Search for the cell housing the specified text and yield its [x, y] center coordinate. 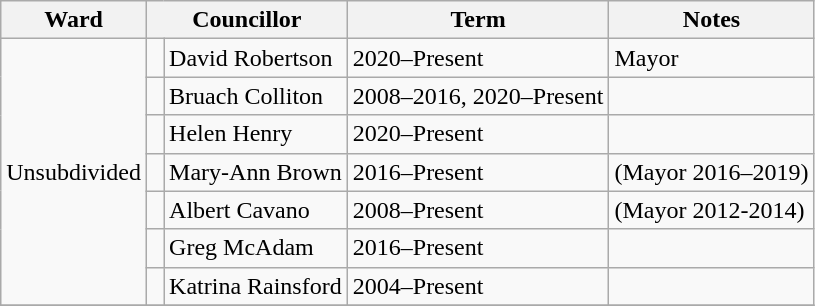
Helen Henry [256, 134]
Mary-Ann Brown [256, 172]
Mayor [712, 58]
David Robertson [256, 58]
Greg McAdam [256, 248]
Notes [712, 20]
2004–Present [478, 286]
Unsubdivided [74, 172]
Albert Cavano [256, 210]
Katrina Rainsford [256, 286]
2008–2016, 2020–Present [478, 96]
2008–Present [478, 210]
Councillor [246, 20]
Bruach Colliton [256, 96]
(Mayor 2016–2019) [712, 172]
(Mayor 2012-2014) [712, 210]
Ward [74, 20]
Term [478, 20]
